Identify which cell holds the provided text, then report its [x, y] central coordinate. 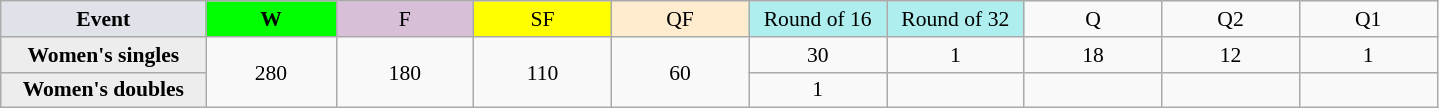
QF [680, 19]
18 [1093, 55]
Q2 [1231, 19]
SF [543, 19]
12 [1231, 55]
280 [271, 72]
Q [1093, 19]
Q1 [1368, 19]
Event [104, 19]
180 [405, 72]
W [271, 19]
Women's doubles [104, 90]
110 [543, 72]
F [405, 19]
Round of 32 [955, 19]
60 [680, 72]
Women's singles [104, 55]
Round of 16 [818, 19]
30 [818, 55]
